Search for the cell housing the specified text and yield its [x, y] center coordinate. 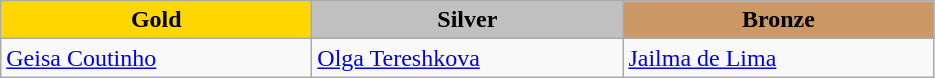
Olga Tereshkova [468, 58]
Bronze [778, 20]
Geisa Coutinho [156, 58]
Gold [156, 20]
Jailma de Lima [778, 58]
Silver [468, 20]
